Extract the (X, Y) coordinate from the center of the cell holding the provided text.  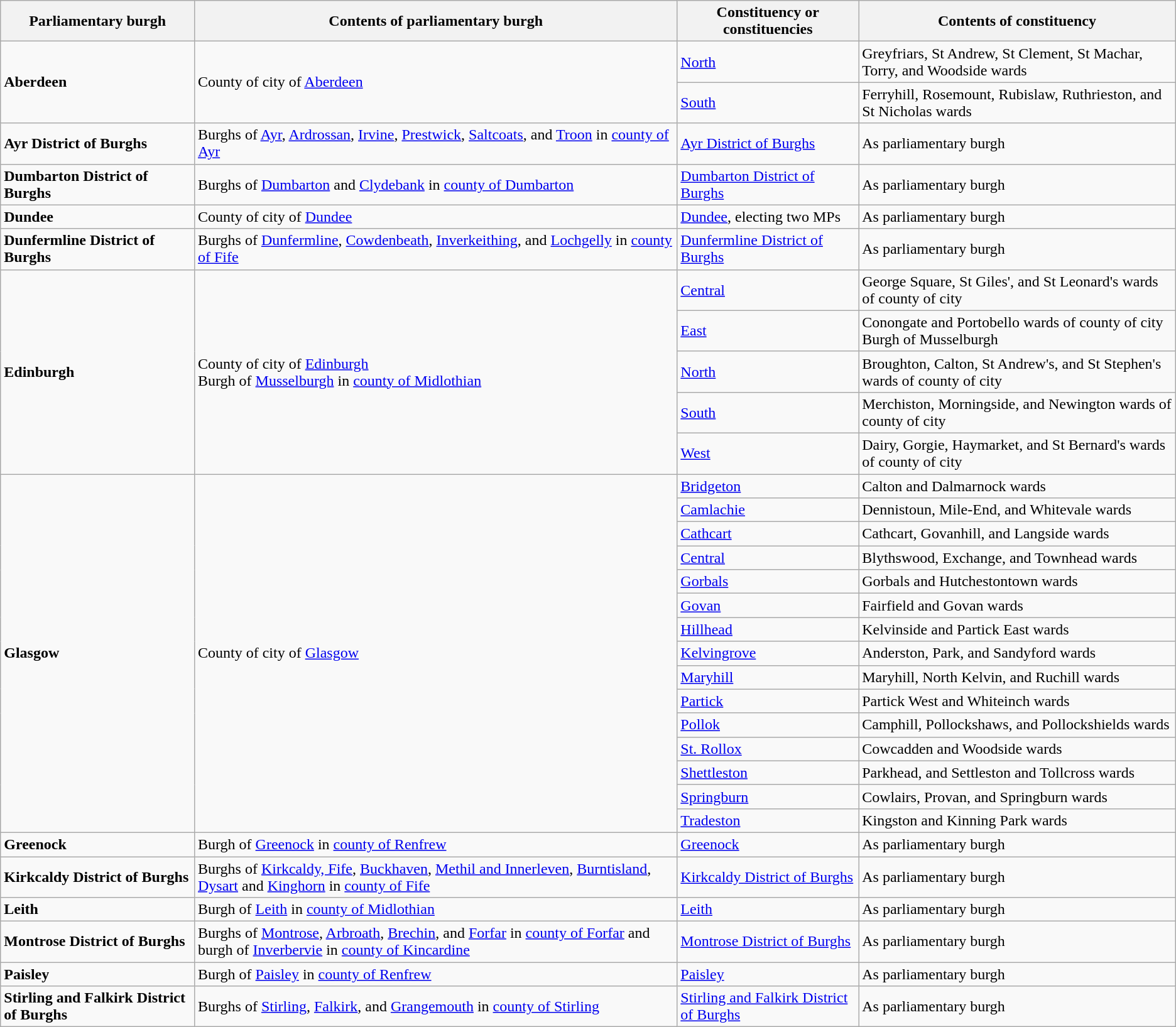
Burghs of Montrose, Arbroath, Brechin, and Forfar in county of Forfar and burgh of Inverbervie in county of Kincardine (435, 942)
Maryhill, North Kelvin, and Ruchill wards (1018, 677)
Shettleston (768, 773)
Partick (768, 701)
West (768, 454)
Pollok (768, 725)
Maryhill (768, 677)
Hillhead (768, 629)
Burghs of Dumbarton and Clydebank in county of Dumbarton (435, 185)
Springburn (768, 796)
Dennistoun, Mile-End, and Whitevale wards (1018, 510)
Dundee (98, 217)
Partick West and Whiteinch wards (1018, 701)
Contents of constituency (1018, 21)
Gorbals and Hutchestontown wards (1018, 582)
Anderston, Park, and Sandyford wards (1018, 653)
Govan (768, 606)
Fairfield and Govan wards (1018, 606)
Burghs of Stirling, Falkirk, and Grangemouth in county of Stirling (435, 1006)
Burghs of Ayr, Ardrossan, Irvine, Prestwick, Saltcoats, and Troon in county of Ayr (435, 143)
St. Rollox (768, 749)
Contents of parliamentary burgh (435, 21)
Bridgeton (768, 486)
County of city of Glasgow (435, 653)
County of city of Dundee (435, 217)
Kelvinside and Partick East wards (1018, 629)
Cowlairs, Provan, and Springburn wards (1018, 796)
George Square, St Giles', and St Leonard's wards of county of city (1018, 290)
Constituency or constituencies (768, 21)
Aberdeen (98, 82)
Parkhead, and Settleston and Tollcross wards (1018, 773)
Kelvingrove (768, 653)
Greyfriars, St Andrew, St Clement, St Machar, Torry, and Woodside wards (1018, 62)
Dairy, Gorgie, Haymarket, and St Bernard's wards of county of city (1018, 454)
Cowcadden and Woodside wards (1018, 749)
Merchiston, Morningside, and Newington wards of county of city (1018, 412)
Parliamentary burgh (98, 21)
County of city of Aberdeen (435, 82)
Calton and Dalmarnock wards (1018, 486)
Burghs of Kirkcaldy, Fife, Buckhaven, Methil and Innerleven, Burntisland, Dysart and Kinghorn in county of Fife (435, 877)
Cathcart, Govanhill, and Langside wards (1018, 534)
Burghs of Dunfermline, Cowdenbeath, Inverkeithing, and Lochgelly in county of Fife (435, 249)
Edinburgh (98, 372)
Kingston and Kinning Park wards (1018, 820)
Camlachie (768, 510)
Burgh of Paisley in county of Renfrew (435, 974)
Blythswood, Exchange, and Townhead wards (1018, 558)
Glasgow (98, 653)
Dundee, electing two MPs (768, 217)
Gorbals (768, 582)
Cathcart (768, 534)
Ferryhill, Rosemount, Rubislaw, Ruthrieston, and St Nicholas wards (1018, 103)
Tradeston (768, 820)
Conongate and Portobello wards of county of city Burgh of Musselburgh (1018, 330)
Burgh of Greenock in county of Renfrew (435, 844)
Broughton, Calton, St Andrew's, and St Stephen's wards of county of city (1018, 372)
Camphill, Pollockshaws, and Pollockshields wards (1018, 725)
Burgh of Leith in county of Midlothian (435, 910)
East (768, 330)
County of city of Edinburgh Burgh of Musselburgh in county of Midlothian (435, 372)
